Provide the (X, Y) coordinate of the cell's center where the given text is located.  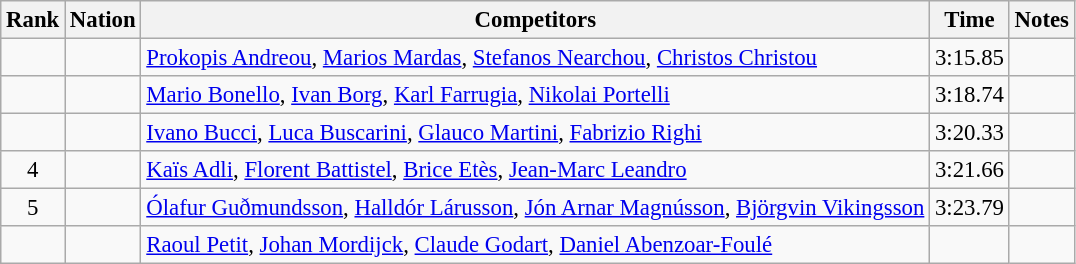
3:21.66 (970, 170)
5 (33, 208)
Raoul Petit, Johan Mordijck, Claude Godart, Daniel Abenzoar-Foulé (536, 245)
Ólafur Guðmundsson, Halldór Lárusson, Jón Arnar Magnússon, Björgvin Vikingsson (536, 208)
Kaïs Adli, Florent Battistel, Brice Etès, Jean-Marc Leandro (536, 170)
Rank (33, 20)
Ivano Bucci, Luca Buscarini, Glauco Martini, Fabrizio Righi (536, 133)
Competitors (536, 20)
4 (33, 170)
3:15.85 (970, 58)
Time (970, 20)
Nation (103, 20)
3:20.33 (970, 133)
Mario Bonello, Ivan Borg, Karl Farrugia, Nikolai Portelli (536, 95)
Prokopis Andreou, Marios Mardas, Stefanos Nearchou, Christos Christou (536, 58)
3:23.79 (970, 208)
3:18.74 (970, 95)
Notes (1042, 20)
